Capture the cell that displays the provided text and extract its (X, Y) central coordinate. 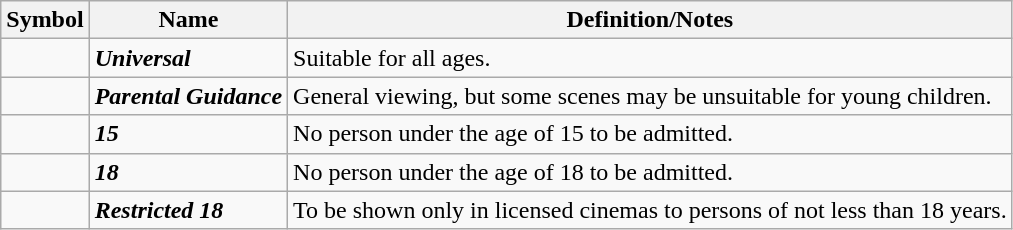
No person under the age of 15 to be admitted. (650, 134)
Parental Guidance (188, 96)
Suitable for all ages. (650, 58)
18 (188, 172)
15 (188, 134)
Restricted 18 (188, 210)
General viewing, but some scenes may be unsuitable for young children. (650, 96)
Universal (188, 58)
No person under the age of 18 to be admitted. (650, 172)
Definition/Notes (650, 20)
To be shown only in licensed cinemas to persons of not less than 18 years. (650, 210)
Symbol (45, 20)
Name (188, 20)
